Determine the (X, Y) coordinate at the center of the cell enclosing the given text.  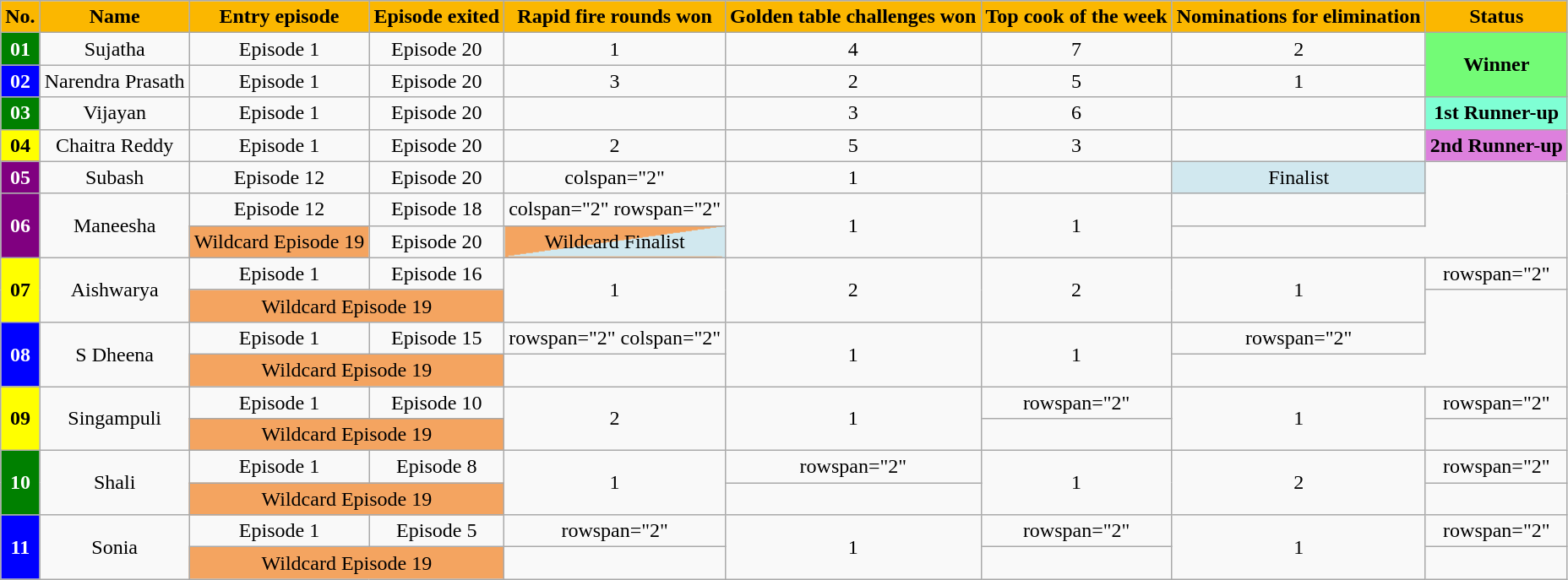
05 (20, 177)
Chaitra Reddy (115, 145)
2nd Runner-up (1496, 145)
01 (20, 49)
1st Runner-up (1496, 113)
Nominations for elimination (1298, 17)
Episode 16 (437, 274)
Subash (115, 177)
Maneesha (115, 225)
02 (20, 81)
03 (20, 113)
Episode 8 (437, 467)
Singampuli (115, 419)
Finalist (1298, 177)
Status (1496, 17)
Shali (115, 483)
7 (1076, 49)
09 (20, 419)
Aishwarya (115, 290)
Entry episode (279, 17)
07 (20, 290)
6 (1076, 113)
colspan="2" rowspan="2" (615, 209)
Sonia (115, 547)
Episode 15 (437, 338)
Narendra Prasath (115, 81)
Winner (1496, 65)
08 (20, 354)
Golden table challenges won (853, 17)
Episode 18 (437, 209)
11 (20, 547)
Sujatha (115, 49)
06 (20, 225)
rowspan="2" colspan="2" (615, 338)
Episode 10 (437, 403)
Episode 5 (437, 531)
10 (20, 483)
Rapid fire rounds won (615, 17)
Episode exited (437, 17)
S Dheena (115, 354)
No. (20, 17)
Vijayan (115, 113)
Name (115, 17)
colspan="2" (615, 177)
04 (20, 145)
Top cook of the week (1076, 17)
Wildcard Finalist (615, 241)
4 (853, 49)
